Find where the given text appears and provide that cell's center as (X, Y) coordinate. 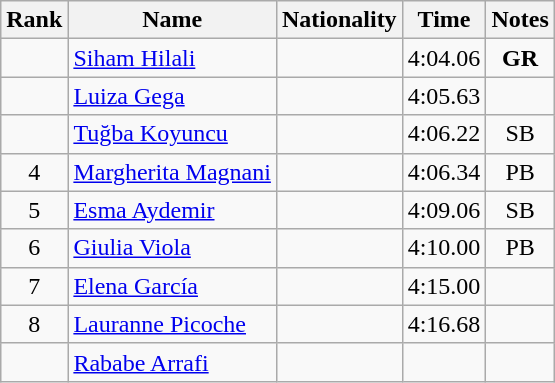
Lauranne Picoche (172, 324)
4:10.00 (444, 248)
Elena García (172, 286)
4 (34, 172)
4:16.68 (444, 324)
Luiza Gega (172, 96)
4:09.06 (444, 210)
5 (34, 210)
Margherita Magnani (172, 172)
Nationality (339, 20)
4:06.34 (444, 172)
Giulia Viola (172, 248)
Siham Hilali (172, 58)
Time (444, 20)
Rababe Arrafi (172, 362)
4:05.63 (444, 96)
Notes (520, 20)
Tuğba Koyuncu (172, 134)
4:06.22 (444, 134)
Rank (34, 20)
4:04.06 (444, 58)
8 (34, 324)
Esma Aydemir (172, 210)
GR (520, 58)
Name (172, 20)
4:15.00 (444, 286)
6 (34, 248)
7 (34, 286)
